Extract the [X, Y] coordinate from the center of the cell holding the provided text.  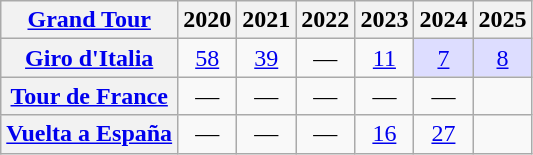
58 [208, 58]
2024 [444, 20]
Grand Tour [90, 20]
Tour de France [90, 96]
39 [266, 58]
Vuelta a España [90, 134]
2021 [266, 20]
16 [384, 134]
2020 [208, 20]
2025 [502, 20]
7 [444, 58]
8 [502, 58]
27 [444, 134]
11 [384, 58]
Giro d'Italia [90, 58]
2022 [326, 20]
2023 [384, 20]
